Provide the (X, Y) coordinate of the cell's center where the given text is located.  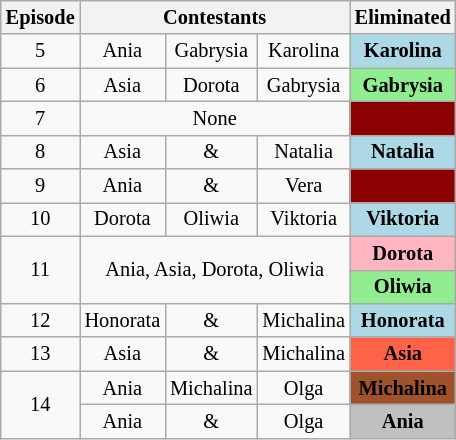
8 (40, 152)
5 (40, 51)
Eliminated (403, 17)
14 (40, 404)
Vera (303, 186)
13 (40, 354)
11 (40, 270)
Episode (40, 17)
Ania, Asia, Dorota, Oliwia (215, 270)
None (215, 118)
7 (40, 118)
9 (40, 186)
12 (40, 320)
Contestants (215, 17)
10 (40, 219)
6 (40, 85)
